Find where the given text appears and provide that cell's center as [x, y] coordinate. 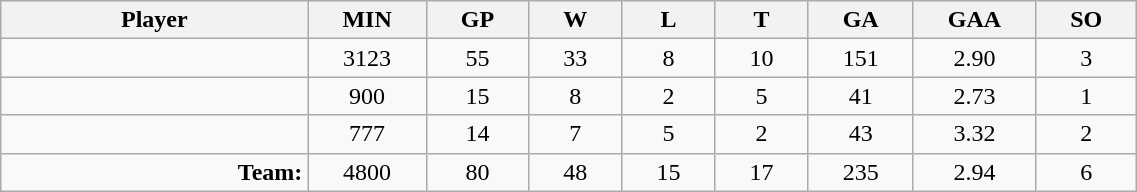
900 [367, 96]
80 [477, 172]
GA [860, 20]
6 [1086, 172]
151 [860, 58]
777 [367, 134]
Player [154, 20]
14 [477, 134]
33 [576, 58]
7 [576, 134]
10 [762, 58]
3.32 [974, 134]
GAA [974, 20]
41 [860, 96]
MIN [367, 20]
GP [477, 20]
48 [576, 172]
L [668, 20]
T [762, 20]
2.94 [974, 172]
2.90 [974, 58]
17 [762, 172]
SO [1086, 20]
3 [1086, 58]
4800 [367, 172]
3123 [367, 58]
1 [1086, 96]
235 [860, 172]
43 [860, 134]
2.73 [974, 96]
W [576, 20]
Team: [154, 172]
55 [477, 58]
